Scan for the cell matching the given text and deliver its [X, Y] coordinate at center. 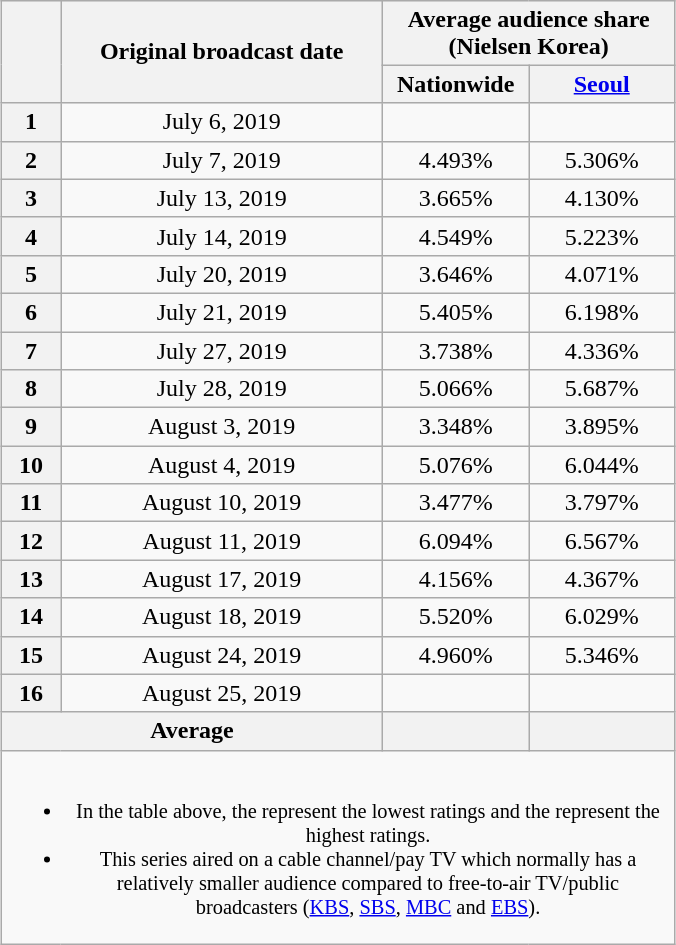
3.895% [602, 427]
3.797% [602, 503]
August 24, 2019 [222, 655]
July 28, 2019 [222, 389]
August 25, 2019 [222, 693]
July 6, 2019 [222, 122]
13 [30, 579]
Average audience share(Nielsen Korea) [529, 32]
August 3, 2019 [222, 427]
August 17, 2019 [222, 579]
4.156% [456, 579]
16 [30, 693]
3.665% [456, 198]
6.029% [602, 617]
12 [30, 541]
1 [30, 122]
4.367% [602, 579]
5.687% [602, 389]
4.130% [602, 198]
Average [192, 731]
Original broadcast date [222, 52]
4.493% [456, 160]
July 7, 2019 [222, 160]
3.738% [456, 351]
3.646% [456, 274]
8 [30, 389]
5.520% [456, 617]
3 [30, 198]
14 [30, 617]
4.960% [456, 655]
Seoul [602, 84]
5.066% [456, 389]
July 13, 2019 [222, 198]
5.405% [456, 312]
4.071% [602, 274]
4.336% [602, 351]
July 14, 2019 [222, 236]
6.567% [602, 541]
6 [30, 312]
August 4, 2019 [222, 465]
6.094% [456, 541]
5.306% [602, 160]
July 27, 2019 [222, 351]
4.549% [456, 236]
5.346% [602, 655]
4 [30, 236]
Nationwide [456, 84]
5.223% [602, 236]
5.076% [456, 465]
5 [30, 274]
August 18, 2019 [222, 617]
3.348% [456, 427]
7 [30, 351]
6.044% [602, 465]
July 21, 2019 [222, 312]
August 10, 2019 [222, 503]
3.477% [456, 503]
9 [30, 427]
11 [30, 503]
2 [30, 160]
August 11, 2019 [222, 541]
10 [30, 465]
15 [30, 655]
July 20, 2019 [222, 274]
6.198% [602, 312]
